Extract the (x, y) coordinate from the center of the cell holding the provided text.  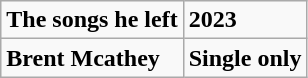
Brent Mcathey (92, 58)
Single only (245, 58)
2023 (245, 20)
The songs he left (92, 20)
